Find where the given text appears and provide that cell's center as (X, Y) coordinate. 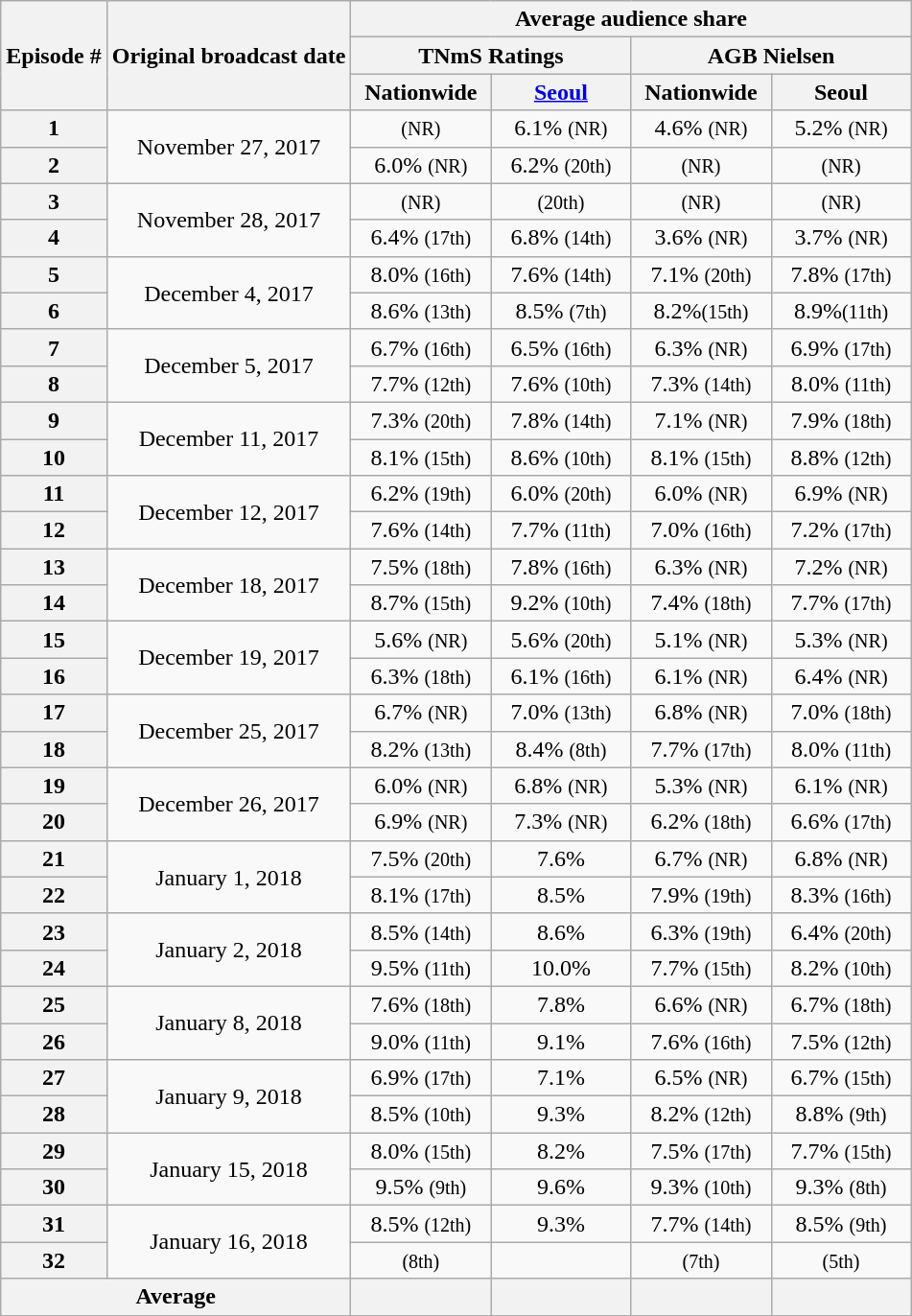
3 (54, 201)
December 18, 2017 (228, 585)
9.5% (11th) (421, 968)
Average audience share (631, 19)
6.7% (15th) (841, 1078)
5.6% (NR) (421, 640)
8.5% (10th) (421, 1115)
8.5% (14th) (421, 931)
10 (54, 458)
7.6% (10th) (561, 384)
6.5% (NR) (701, 1078)
7.1% (20th) (701, 274)
9.0% (11th) (421, 1041)
31 (54, 1224)
1 (54, 129)
8.2% (10th) (841, 968)
Episode # (54, 56)
6.4% (17th) (421, 238)
15 (54, 640)
8.2% (561, 1151)
13 (54, 567)
22 (54, 895)
7.0% (13th) (561, 713)
7.5% (17th) (701, 1151)
16 (54, 676)
6.7% (16th) (421, 347)
Original broadcast date (228, 56)
6.3% (18th) (421, 676)
December 26, 2017 (228, 804)
30 (54, 1187)
9.3% (8th) (841, 1187)
6 (54, 311)
7.6% (18th) (421, 1004)
7.1% (561, 1078)
17 (54, 713)
5 (54, 274)
8.5% (7th) (561, 311)
(5th) (841, 1260)
December 19, 2017 (228, 658)
January 1, 2018 (228, 877)
6.2% (19th) (421, 494)
TNmS Ratings (491, 56)
18 (54, 749)
5.2% (NR) (841, 129)
7.8% (16th) (561, 567)
6.4% (20th) (841, 931)
(7th) (701, 1260)
6.2% (18th) (701, 822)
4 (54, 238)
8.0% (15th) (421, 1151)
8.2% (12th) (701, 1115)
14 (54, 603)
8.6% (10th) (561, 458)
6.2% (20th) (561, 165)
6.1% (16th) (561, 676)
8.2% (13th) (421, 749)
7.7% (12th) (421, 384)
6.8% (14th) (561, 238)
January 2, 2018 (228, 950)
7.3% (14th) (701, 384)
Average (176, 1297)
8.5% (12th) (421, 1224)
6.0% (20th) (561, 494)
7.5% (18th) (421, 567)
7.2% (17th) (841, 530)
8.5% (9th) (841, 1224)
(20th) (561, 201)
9 (54, 420)
7.3% (20th) (421, 420)
19 (54, 786)
December 4, 2017 (228, 293)
7.1% (NR) (701, 420)
8.0% (16th) (421, 274)
27 (54, 1078)
7.0% (16th) (701, 530)
4.6% (NR) (701, 129)
AGB Nielsen (771, 56)
12 (54, 530)
10.0% (561, 968)
8.1% (17th) (421, 895)
(8th) (421, 1260)
23 (54, 931)
8.5% (561, 895)
8.9%(11th) (841, 311)
6.7% (18th) (841, 1004)
8.6% (561, 931)
January 16, 2018 (228, 1242)
5.6% (20th) (561, 640)
25 (54, 1004)
7.8% (14th) (561, 420)
6.5% (16th) (561, 347)
9.3% (10th) (701, 1187)
7.9% (19th) (701, 895)
7.8% (561, 1004)
7.6% (561, 858)
January 9, 2018 (228, 1096)
21 (54, 858)
6.3% (19th) (701, 931)
December 5, 2017 (228, 365)
6.4% (NR) (841, 676)
8.8% (9th) (841, 1115)
November 28, 2017 (228, 220)
November 27, 2017 (228, 147)
7.2% (NR) (841, 567)
11 (54, 494)
7.3% (NR) (561, 822)
6.6% (17th) (841, 822)
8.4% (8th) (561, 749)
8.3% (16th) (841, 895)
8 (54, 384)
20 (54, 822)
7.8% (17th) (841, 274)
8.8% (12th) (841, 458)
24 (54, 968)
January 8, 2018 (228, 1022)
5.1% (NR) (701, 640)
3.6% (NR) (701, 238)
7.7% (11th) (561, 530)
7.4% (18th) (701, 603)
December 12, 2017 (228, 512)
7.6% (16th) (701, 1041)
9.5% (9th) (421, 1187)
2 (54, 165)
7 (54, 347)
28 (54, 1115)
December 11, 2017 (228, 438)
8.7% (15th) (421, 603)
8.6% (13th) (421, 311)
7.5% (20th) (421, 858)
December 25, 2017 (228, 731)
7.5% (12th) (841, 1041)
8.2%(15th) (701, 311)
7.0% (18th) (841, 713)
6.6% (NR) (701, 1004)
26 (54, 1041)
7.9% (18th) (841, 420)
9.2% (10th) (561, 603)
3.7% (NR) (841, 238)
January 15, 2018 (228, 1169)
7.7% (14th) (701, 1224)
9.6% (561, 1187)
32 (54, 1260)
9.1% (561, 1041)
29 (54, 1151)
